Identify which cell holds the provided text, then report its (x, y) central coordinate. 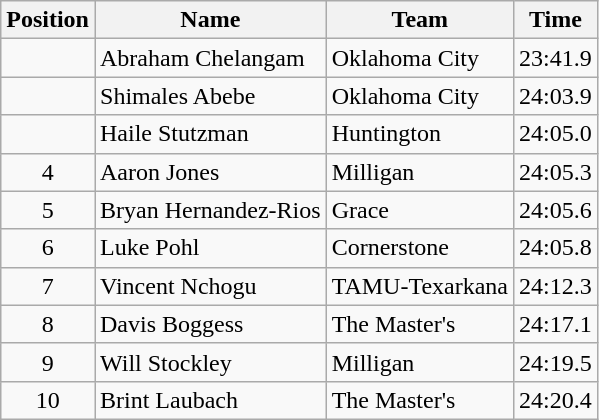
Time (556, 20)
24:05.6 (556, 210)
10 (48, 400)
Aaron Jones (210, 172)
TAMU-Texarkana (420, 286)
Luke Pohl (210, 248)
7 (48, 286)
Name (210, 20)
9 (48, 362)
Will Stockley (210, 362)
Shimales Abebe (210, 96)
24:17.1 (556, 324)
Abraham Chelangam (210, 58)
Team (420, 20)
24:03.9 (556, 96)
24:05.0 (556, 134)
24:19.5 (556, 362)
5 (48, 210)
Cornerstone (420, 248)
8 (48, 324)
Huntington (420, 134)
Vincent Nchogu (210, 286)
24:05.8 (556, 248)
Grace (420, 210)
23:41.9 (556, 58)
Position (48, 20)
Davis Boggess (210, 324)
4 (48, 172)
6 (48, 248)
Bryan Hernandez-Rios (210, 210)
Brint Laubach (210, 400)
24:12.3 (556, 286)
Haile Stutzman (210, 134)
24:20.4 (556, 400)
24:05.3 (556, 172)
